Output the [x, y] coordinate of the center of the cell containing the given text.  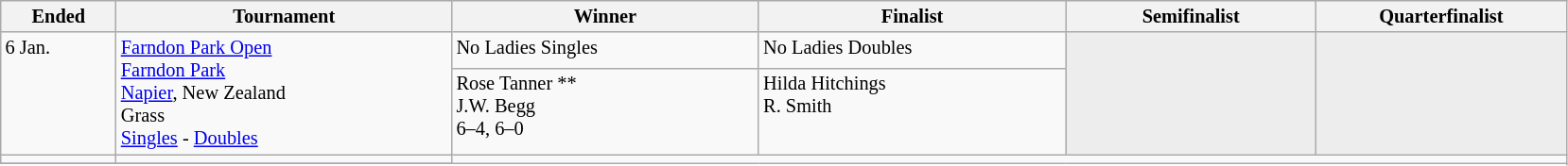
Winner [605, 16]
6 Jan. [59, 93]
No Ladies Doubles [912, 50]
No Ladies Singles [605, 50]
Quarterfinalist [1441, 16]
Ended [59, 16]
Hilda Hitchings R. Smith [912, 111]
Tournament [284, 16]
Semifinalist [1192, 16]
Rose Tanner ** J.W. Begg 6–4, 6–0 [605, 111]
Finalist [912, 16]
Farndon Park OpenFarndon ParkNapier, New ZealandGrassSingles - Doubles [284, 93]
